Find where the given text appears and provide that cell's center as (X, Y) coordinate. 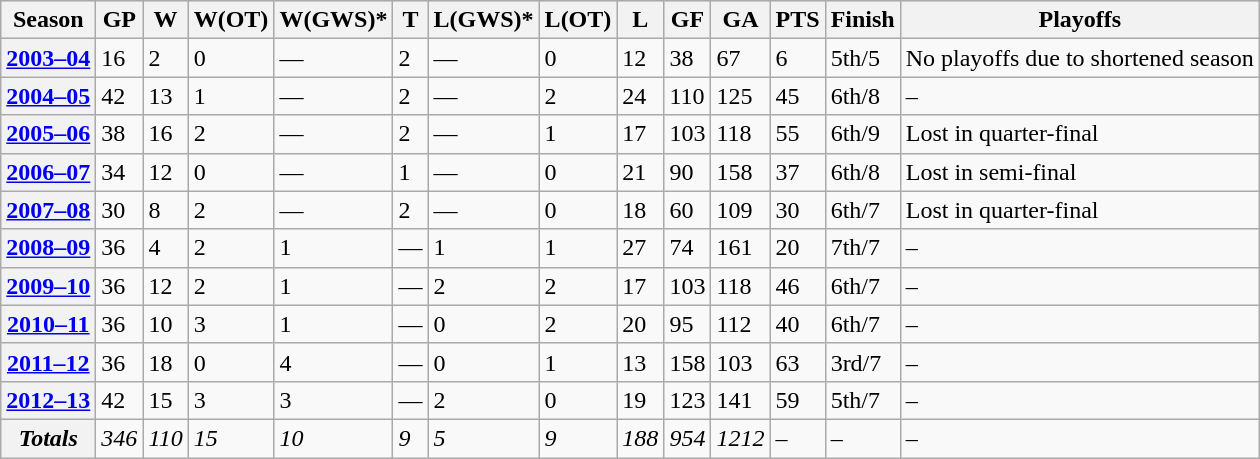
2008–09 (48, 248)
21 (640, 172)
W (166, 20)
2010–11 (48, 324)
1212 (740, 438)
2006–07 (48, 172)
2004–05 (48, 96)
2011–12 (48, 362)
19 (640, 400)
2007–08 (48, 210)
123 (688, 400)
5th/5 (862, 58)
90 (688, 172)
5th/7 (862, 400)
W(GWS)* (334, 20)
46 (798, 286)
L (640, 20)
45 (798, 96)
8 (166, 210)
6th/9 (862, 134)
Season (48, 20)
Totals (48, 438)
2012–13 (48, 400)
2003–04 (48, 58)
6 (798, 58)
2009–10 (48, 286)
60 (688, 210)
L(GWS)* (484, 20)
W(OT) (231, 20)
Playoffs (1080, 20)
346 (120, 438)
GF (688, 20)
74 (688, 248)
T (410, 20)
37 (798, 172)
2005–06 (48, 134)
125 (740, 96)
Finish (862, 20)
27 (640, 248)
95 (688, 324)
112 (740, 324)
GA (740, 20)
Lost in semi-final (1080, 172)
L(OT) (578, 20)
59 (798, 400)
34 (120, 172)
40 (798, 324)
7th/7 (862, 248)
141 (740, 400)
63 (798, 362)
GP (120, 20)
24 (640, 96)
5 (484, 438)
PTS (798, 20)
161 (740, 248)
55 (798, 134)
954 (688, 438)
3rd/7 (862, 362)
No playoffs due to shortened season (1080, 58)
67 (740, 58)
109 (740, 210)
188 (640, 438)
